Search for the cell housing the specified text and yield its [x, y] center coordinate. 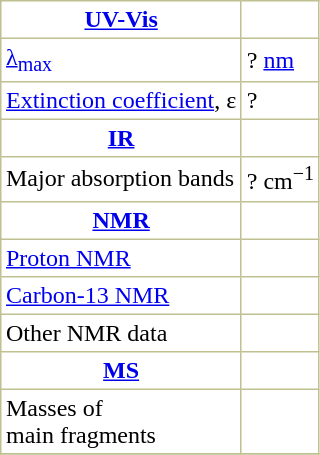
? [280, 101]
Major absorption bands [122, 179]
? cm−1 [280, 179]
MS [122, 370]
λmax [122, 60]
Masses of main fragments [122, 421]
NMR [122, 220]
Other NMR data [122, 333]
IR [122, 139]
UV-Vis [122, 20]
Proton NMR [122, 258]
? nm [280, 60]
Extinction coefficient, ε [122, 101]
Carbon-13 NMR [122, 295]
